Provide the [x, y] coordinate of the cell's center where the given text is located.  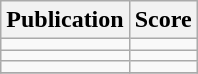
Score [163, 20]
Publication [65, 20]
